From the cell containing the given text, extract its center point as (X, Y) coordinate. 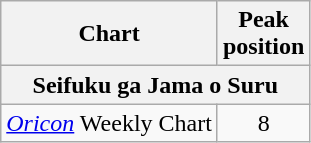
8 (263, 123)
Oricon Weekly Chart (110, 123)
Seifuku ga Jama o Suru (156, 85)
Peakposition (263, 34)
Chart (110, 34)
